Determine the (x, y) coordinate at the center of the cell enclosing the given text.  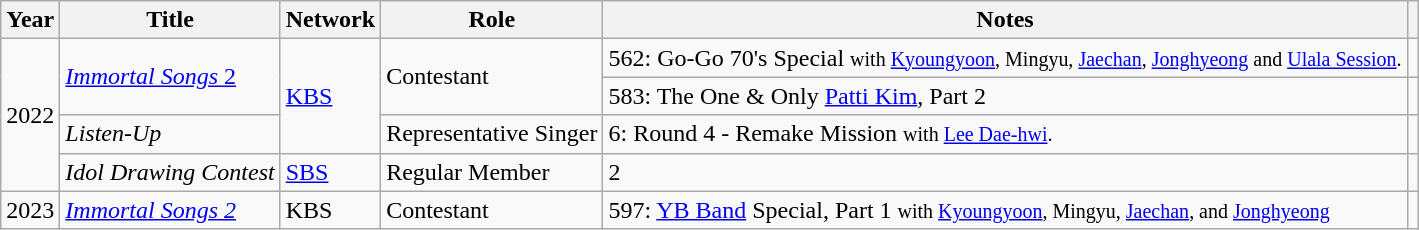
Representative Singer (492, 134)
6: Round 4 - Remake Mission with Lee Dae-hwi. (1005, 134)
Title (170, 20)
Role (492, 20)
Idol Drawing Contest (170, 172)
SBS (330, 172)
Listen-Up (170, 134)
Year (30, 20)
Network (330, 20)
Notes (1005, 20)
2022 (30, 115)
597: YB Band Special, Part 1 with Kyoungyoon, Mingyu, Jaechan, and Jonghyeong (1005, 210)
2023 (30, 210)
583: The One & Only Patti Kim, Part 2 (1005, 96)
2 (1005, 172)
Regular Member (492, 172)
562: Go-Go 70's Special with Kyoungyoon, Mingyu, Jaechan, Jonghyeong and Ulala Session. (1005, 58)
